Return (x, y) of the center of cell containing provided text 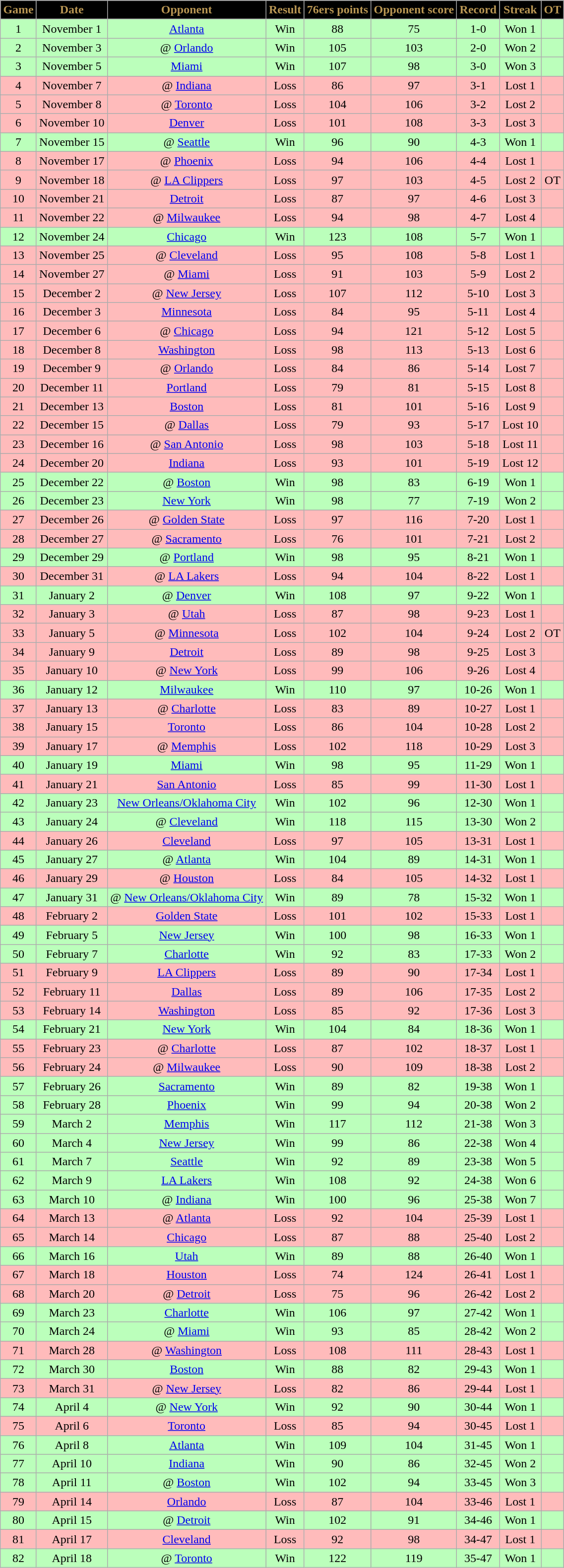
Game (19, 10)
5-17 (478, 425)
7 (19, 142)
2-0 (478, 48)
16 (19, 312)
Lost 11 (520, 444)
November 5 (71, 66)
@ Dallas (187, 425)
7-21 (478, 538)
5-13 (478, 350)
January 10 (71, 671)
Minnesota (187, 312)
76ers points (337, 10)
Date (71, 10)
March 13 (71, 1218)
72 (19, 1369)
December 16 (71, 444)
55 (19, 1048)
8-22 (478, 576)
33 (19, 633)
12-30 (478, 803)
November 8 (71, 104)
March 30 (71, 1369)
November 3 (71, 48)
11-29 (478, 765)
25-40 (478, 1237)
58 (19, 1105)
13-31 (478, 841)
March 2 (71, 1124)
February 9 (71, 973)
18-37 (478, 1048)
March 31 (71, 1388)
March 9 (71, 1181)
December 3 (71, 312)
Lost 12 (520, 463)
21 (19, 406)
10 (19, 198)
April 6 (71, 1426)
March 16 (71, 1256)
January 26 (71, 841)
December 31 (71, 576)
5-8 (478, 255)
November 22 (71, 217)
10-26 (478, 690)
5-12 (478, 331)
16-33 (478, 935)
40 (19, 765)
@ Memphis (187, 746)
1-0 (478, 29)
February 5 (71, 935)
Lost 8 (520, 387)
Phoenix (187, 1105)
November 10 (71, 123)
69 (19, 1313)
56 (19, 1067)
19-38 (478, 1086)
January 23 (71, 803)
26-42 (478, 1294)
March 7 (71, 1162)
February 24 (71, 1067)
November 1 (71, 29)
November 24 (71, 237)
11 (19, 217)
11-30 (478, 784)
@ New Orleans/Oklahoma City (187, 897)
14 (19, 274)
111 (414, 1350)
26-41 (478, 1275)
February 11 (71, 992)
12 (19, 237)
14-31 (478, 860)
30 (19, 576)
9-23 (478, 614)
January 27 (71, 860)
17-35 (478, 992)
29-43 (478, 1369)
March 4 (71, 1142)
25-39 (478, 1218)
5-7 (478, 237)
Lost 9 (520, 406)
February 26 (71, 1086)
April 4 (71, 1407)
80 (19, 1520)
3 (19, 66)
47 (19, 897)
November 25 (71, 255)
@ LA Lakers (187, 576)
49 (19, 935)
November 27 (71, 274)
9-25 (478, 652)
4-4 (478, 161)
April 11 (71, 1483)
January 13 (71, 708)
23-38 (478, 1162)
22 (19, 425)
January 21 (71, 784)
@ Golden State (187, 519)
New Orleans/Oklahoma City (187, 803)
32-45 (478, 1464)
@ Sacramento (187, 538)
113 (414, 350)
123 (337, 237)
San Antonio (187, 784)
January 3 (71, 614)
4 (19, 85)
116 (414, 519)
7-19 (478, 501)
5-19 (478, 463)
@ Houston (187, 878)
Milwaukee (187, 690)
27 (19, 519)
14-32 (478, 878)
April 10 (71, 1464)
Opponent (187, 10)
51 (19, 973)
April 17 (71, 1539)
5 (19, 104)
27-42 (478, 1313)
24-38 (478, 1181)
December 9 (71, 369)
Record (478, 10)
Won 5 (520, 1162)
64 (19, 1218)
34-46 (478, 1520)
April 8 (71, 1445)
70 (19, 1331)
Lost 5 (520, 331)
26-40 (478, 1256)
November 7 (71, 85)
17-34 (478, 973)
73 (19, 1388)
45 (19, 860)
9-26 (478, 671)
4-5 (478, 180)
Result (285, 10)
Lost 7 (520, 369)
March 24 (71, 1331)
17-33 (478, 954)
Portland (187, 387)
60 (19, 1142)
7-20 (478, 519)
61 (19, 1162)
41 (19, 784)
Opponent score (414, 10)
68 (19, 1294)
@ Washington (187, 1350)
35 (19, 671)
@ Chicago (187, 331)
Utah (187, 1256)
10-28 (478, 727)
5-16 (478, 406)
39 (19, 746)
23 (19, 444)
37 (19, 708)
December 26 (71, 519)
42 (19, 803)
December 29 (71, 558)
December 13 (71, 406)
@ Denver (187, 595)
9-22 (478, 595)
March 10 (71, 1199)
@ San Antonio (187, 444)
December 15 (71, 425)
Seattle (187, 1162)
LA Lakers (187, 1181)
5-9 (478, 274)
46 (19, 878)
24 (19, 463)
36 (19, 690)
30-44 (478, 1407)
January 12 (71, 690)
@ Seattle (187, 142)
28-43 (478, 1350)
January 29 (71, 878)
25 (19, 482)
@ LA Clippers (187, 180)
5-18 (478, 444)
November 21 (71, 198)
6-19 (478, 482)
Won 4 (520, 1142)
March 18 (71, 1275)
34-47 (478, 1539)
January 31 (71, 897)
53 (19, 1010)
3-3 (478, 123)
Houston (187, 1275)
117 (337, 1124)
28-42 (478, 1331)
@ Portland (187, 558)
January 9 (71, 652)
21-38 (478, 1124)
March 20 (71, 1294)
February 21 (71, 1029)
Won 6 (520, 1181)
December 23 (71, 501)
124 (414, 1275)
20-38 (478, 1105)
121 (414, 331)
1 (19, 29)
30-45 (478, 1426)
31 (19, 595)
122 (337, 1558)
January 19 (71, 765)
December 22 (71, 482)
66 (19, 1256)
3-1 (478, 85)
18 (19, 350)
December 2 (71, 293)
4-3 (478, 142)
December 8 (71, 350)
110 (337, 690)
February 28 (71, 1105)
8 (19, 161)
December 11 (71, 387)
Denver (187, 123)
20 (19, 387)
January 24 (71, 821)
April 14 (71, 1502)
2 (19, 48)
43 (19, 821)
@ Utah (187, 614)
April 18 (71, 1558)
34 (19, 652)
Sacramento (187, 1086)
57 (19, 1086)
4-7 (478, 217)
Dallas (187, 992)
January 2 (71, 595)
13 (19, 255)
March 14 (71, 1237)
November 18 (71, 180)
December 27 (71, 538)
November 15 (71, 142)
71 (19, 1350)
February 23 (71, 1048)
March 23 (71, 1313)
@ Minnesota (187, 633)
26 (19, 501)
10-29 (478, 746)
January 15 (71, 727)
13-30 (478, 821)
28 (19, 538)
Golden State (187, 916)
18-36 (478, 1029)
63 (19, 1199)
15-33 (478, 916)
52 (19, 992)
17 (19, 331)
44 (19, 841)
15 (19, 293)
December 20 (71, 463)
December 6 (71, 331)
54 (19, 1029)
LA Clippers (187, 973)
February 7 (71, 954)
17-36 (478, 1010)
29-44 (478, 1388)
15-32 (478, 897)
Streak (520, 10)
November 17 (71, 161)
19 (19, 369)
January 5 (71, 633)
5-11 (478, 312)
29 (19, 558)
35-47 (478, 1558)
62 (19, 1181)
5-15 (478, 387)
67 (19, 1275)
119 (414, 1558)
Orlando (187, 1502)
February 2 (71, 916)
5-14 (478, 369)
65 (19, 1237)
February 14 (71, 1010)
9 (19, 180)
January 17 (71, 746)
59 (19, 1124)
33-46 (478, 1502)
8-21 (478, 558)
50 (19, 954)
3-2 (478, 104)
48 (19, 916)
9-24 (478, 633)
April 15 (71, 1520)
115 (414, 821)
32 (19, 614)
10-27 (478, 708)
31-45 (478, 1445)
18-38 (478, 1067)
22-38 (478, 1142)
Won 7 (520, 1199)
3-0 (478, 66)
Lost 6 (520, 350)
5-10 (478, 293)
4-6 (478, 198)
@ Phoenix (187, 161)
25-38 (478, 1199)
6 (19, 123)
33-45 (478, 1483)
Lost 10 (520, 425)
38 (19, 727)
Memphis (187, 1124)
March 28 (71, 1350)
